Return the (X, Y) coordinate for the center point of the cell that contains the specified text.  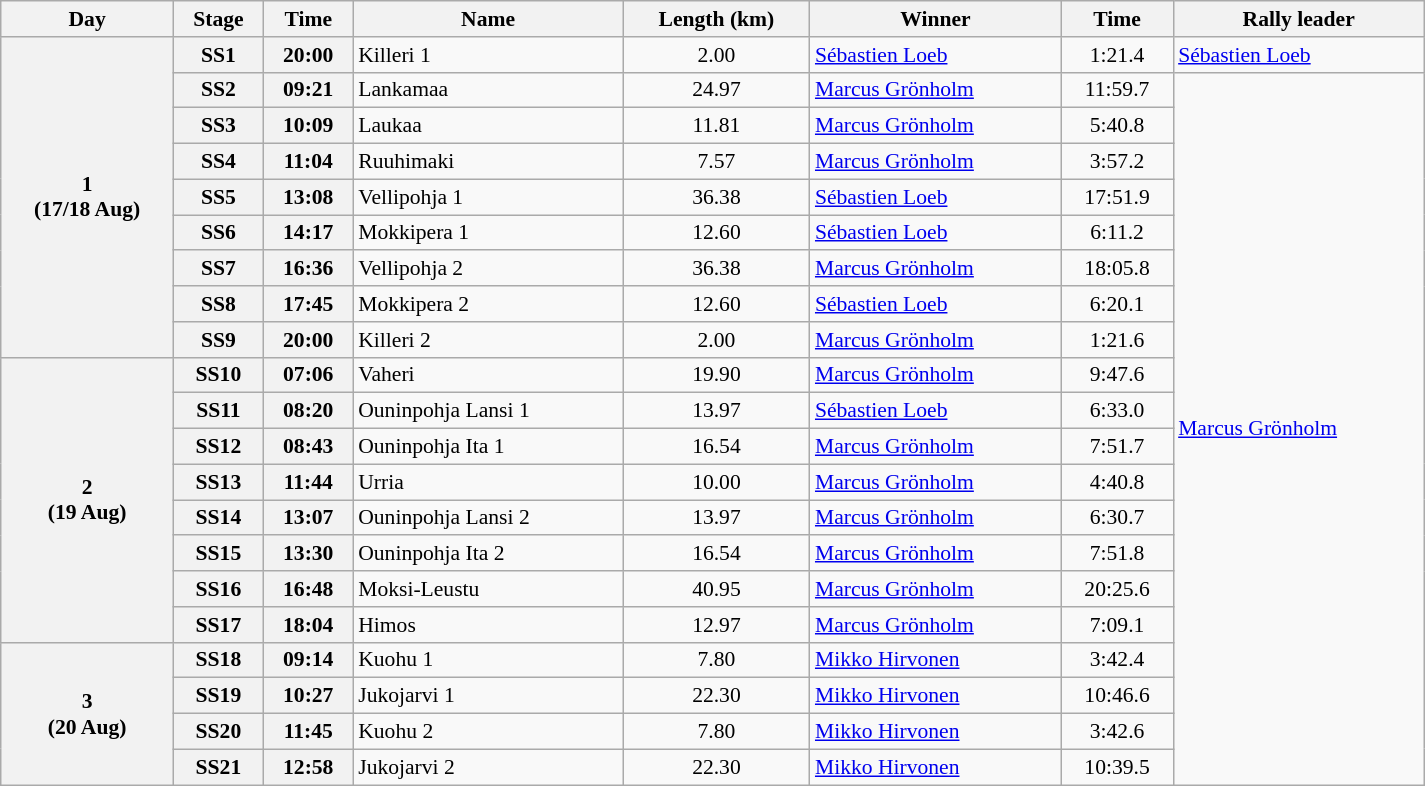
6:30.7 (1117, 518)
Ouninpohja Ita 1 (488, 447)
SS8 (218, 304)
Himos (488, 625)
13:07 (308, 518)
Vellipohja 1 (488, 197)
6:33.0 (1117, 411)
7.57 (716, 162)
17:45 (308, 304)
SS11 (218, 411)
20:25.6 (1117, 589)
SS5 (218, 197)
11:44 (308, 482)
11:04 (308, 162)
Stage (218, 19)
SS10 (218, 375)
Name (488, 19)
SS17 (218, 625)
SS16 (218, 589)
Lankamaa (488, 90)
Length (km) (716, 19)
SS6 (218, 233)
Vaheri (488, 375)
10:09 (308, 126)
9:47.6 (1117, 375)
6:11.2 (1117, 233)
SS15 (218, 554)
18:04 (308, 625)
7:51.7 (1117, 447)
40.95 (716, 589)
Ouninpohja Ita 2 (488, 554)
Killeri 2 (488, 340)
Rally leader (1298, 19)
3:42.4 (1117, 660)
11.81 (716, 126)
4:40.8 (1117, 482)
2(19 Aug) (88, 500)
1:21.4 (1117, 55)
Day (88, 19)
19.90 (716, 375)
1(17/18 Aug) (88, 198)
SS12 (218, 447)
18:05.8 (1117, 269)
Ouninpohja Lansi 2 (488, 518)
12:58 (308, 767)
12.97 (716, 625)
Vellipohja 2 (488, 269)
Killeri 1 (488, 55)
3:42.6 (1117, 732)
SS2 (218, 90)
Jukojarvi 1 (488, 696)
17:51.9 (1117, 197)
SS21 (218, 767)
1:21.6 (1117, 340)
16:36 (308, 269)
SS3 (218, 126)
09:21 (308, 90)
13:30 (308, 554)
16:48 (308, 589)
09:14 (308, 660)
Mokkipera 2 (488, 304)
SS1 (218, 55)
10:46.6 (1117, 696)
10:39.5 (1117, 767)
Moksi-Leustu (488, 589)
7:51.8 (1117, 554)
11:45 (308, 732)
11:59.7 (1117, 90)
SS14 (218, 518)
Laukaa (488, 126)
14:17 (308, 233)
Urria (488, 482)
Kuohu 2 (488, 732)
SS4 (218, 162)
SS19 (218, 696)
SS18 (218, 660)
SS20 (218, 732)
13:08 (308, 197)
5:40.8 (1117, 126)
Kuohu 1 (488, 660)
Mokkipera 1 (488, 233)
3(20 Aug) (88, 713)
Ruuhimaki (488, 162)
24.97 (716, 90)
10.00 (716, 482)
SS9 (218, 340)
6:20.1 (1117, 304)
07:06 (308, 375)
7:09.1 (1117, 625)
Jukojarvi 2 (488, 767)
SS7 (218, 269)
Ouninpohja Lansi 1 (488, 411)
08:20 (308, 411)
10:27 (308, 696)
3:57.2 (1117, 162)
SS13 (218, 482)
Winner (936, 19)
08:43 (308, 447)
